Pinpoint the cell where the given text exists, returning its [x, y] midpoint coordinate. 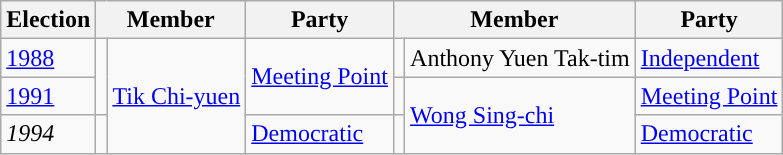
Wong Sing-chi [520, 115]
Anthony Yuen Tak-tim [520, 58]
1994 [48, 134]
1991 [48, 96]
Tik Chi-yuen [176, 96]
Independent [709, 58]
1988 [48, 58]
Election [48, 20]
